Scan for the cell matching the given text and deliver its [X, Y] coordinate at center. 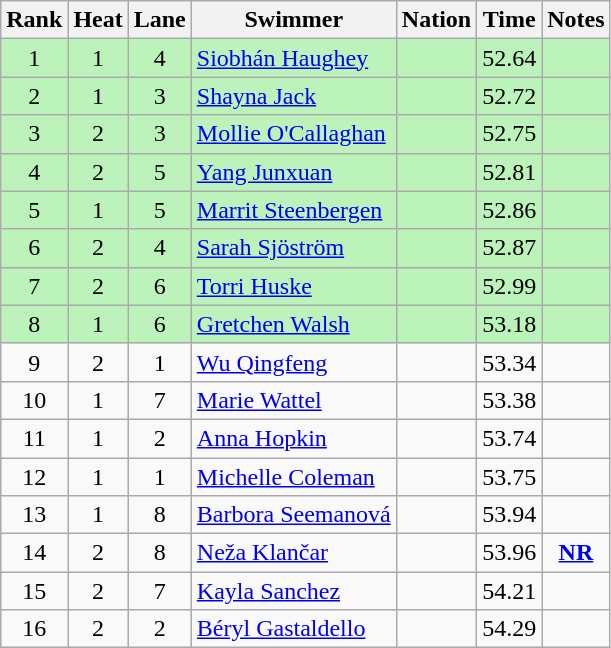
Sarah Sjöström [294, 248]
Notes [576, 20]
11 [34, 438]
15 [34, 591]
13 [34, 515]
Nation [436, 20]
53.96 [510, 553]
53.34 [510, 362]
53.74 [510, 438]
53.18 [510, 324]
Shayna Jack [294, 96]
Siobhán Haughey [294, 58]
Wu Qingfeng [294, 362]
52.87 [510, 248]
Anna Hopkin [294, 438]
52.64 [510, 58]
Marrit Steenbergen [294, 210]
Barbora Seemanová [294, 515]
Swimmer [294, 20]
14 [34, 553]
Yang Junxuan [294, 172]
53.38 [510, 400]
12 [34, 477]
53.94 [510, 515]
NR [576, 553]
52.75 [510, 134]
10 [34, 400]
54.29 [510, 629]
52.81 [510, 172]
52.86 [510, 210]
54.21 [510, 591]
52.99 [510, 286]
Gretchen Walsh [294, 324]
Torri Huske [294, 286]
Heat [98, 20]
Michelle Coleman [294, 477]
53.75 [510, 477]
Mollie O'Callaghan [294, 134]
16 [34, 629]
Time [510, 20]
Marie Wattel [294, 400]
52.72 [510, 96]
Béryl Gastaldello [294, 629]
Kayla Sanchez [294, 591]
Neža Klančar [294, 553]
Rank [34, 20]
Lane [160, 20]
9 [34, 362]
